Output the (X, Y) coordinate of the center of the cell containing the given text.  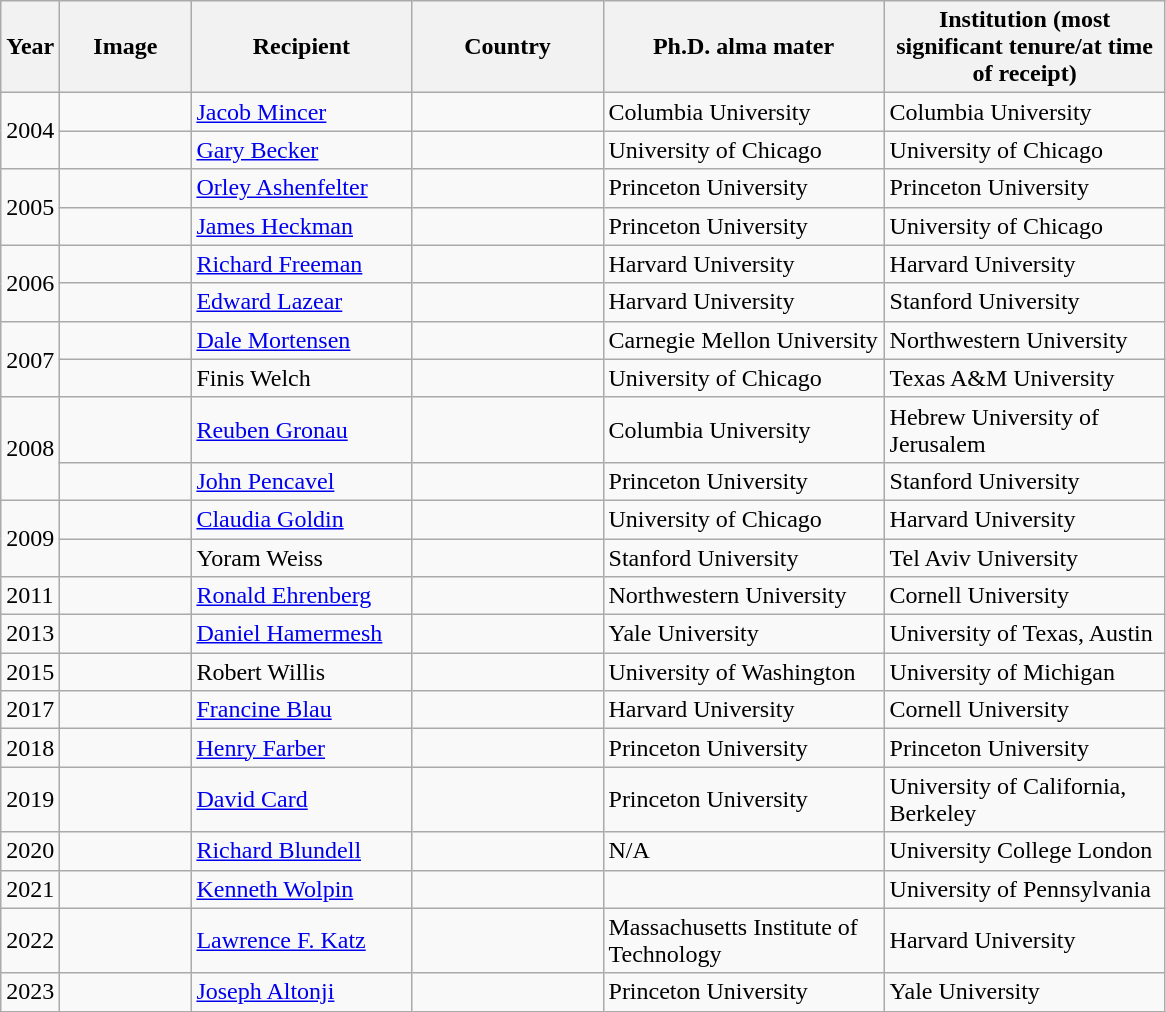
Ph.D. alma mater (744, 47)
2021 (30, 889)
John Pencavel (302, 481)
Institution (most significant tenure/at time of receipt) (1024, 47)
2013 (30, 634)
Joseph Altonji (302, 992)
Gary Becker (302, 150)
2006 (30, 283)
2018 (30, 748)
Image (126, 47)
Kenneth Wolpin (302, 889)
Ronald Ehrenberg (302, 596)
2022 (30, 940)
Carnegie Mellon University (744, 340)
Robert Willis (302, 672)
Richard Blundell (302, 851)
University of Michigan (1024, 672)
University of Texas, Austin (1024, 634)
Yoram Weiss (302, 557)
James Heckman (302, 226)
Claudia Goldin (302, 519)
Lawrence F. Katz (302, 940)
Francine Blau (302, 710)
N/A (744, 851)
Jacob Mincer (302, 112)
Richard Freeman (302, 264)
University of Pennsylvania (1024, 889)
Orley Ashenfelter (302, 188)
Finis Welch (302, 378)
2015 (30, 672)
2020 (30, 851)
University of California, Berkeley (1024, 800)
2008 (30, 448)
2007 (30, 359)
University of Washington (744, 672)
Daniel Hamermesh (302, 634)
Reuben Gronau (302, 430)
2011 (30, 596)
David Card (302, 800)
Texas A&M University (1024, 378)
Year (30, 47)
Henry Farber (302, 748)
Massachusetts Institute of Technology (744, 940)
Tel Aviv University (1024, 557)
2017 (30, 710)
2004 (30, 131)
2009 (30, 538)
Edward Lazear (302, 302)
2019 (30, 800)
2023 (30, 992)
2005 (30, 207)
Hebrew University of Jerusalem (1024, 430)
Dale Mortensen (302, 340)
Country (508, 47)
University College London (1024, 851)
Recipient (302, 47)
